For the text-containing cell, return its midpoint in (X, Y) coordinate format. 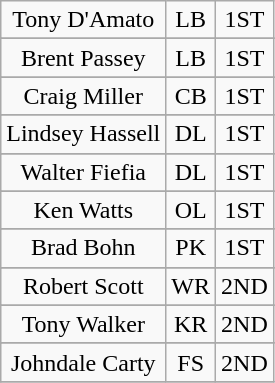
Brent Passey (84, 58)
FS (191, 362)
Tony D'Amato (84, 20)
Walter Fiefia (84, 172)
OL (191, 210)
CB (191, 96)
Brad Bohn (84, 248)
Lindsey Hassell (84, 134)
Tony Walker (84, 324)
Craig Miller (84, 96)
Johndale Carty (84, 362)
WR (191, 286)
PK (191, 248)
Robert Scott (84, 286)
KR (191, 324)
Ken Watts (84, 210)
